Capture the cell that displays the provided text and extract its [x, y] central coordinate. 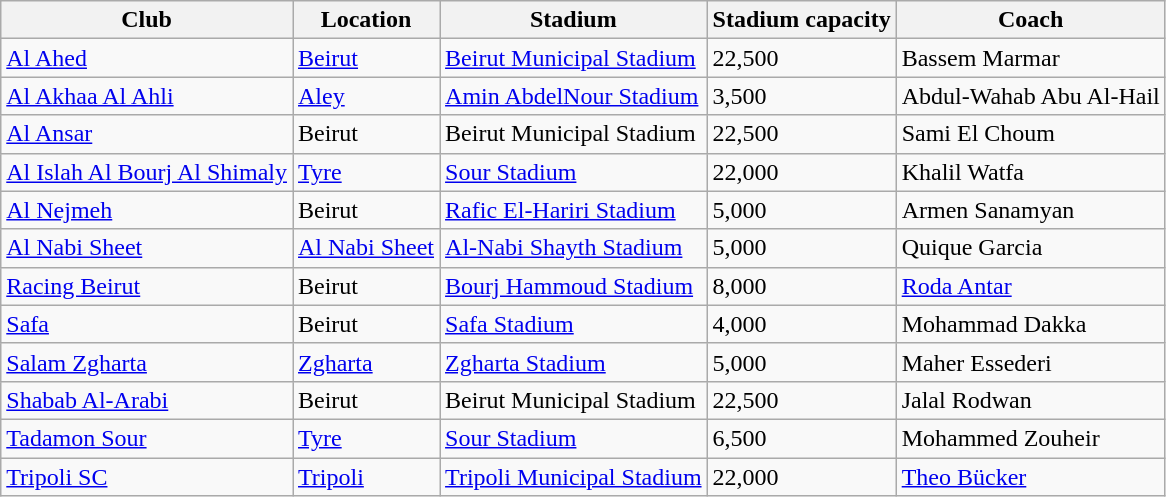
Salam Zgharta [147, 362]
Club [147, 20]
Zgharta Stadium [574, 362]
Tripoli SC [147, 477]
Al-Nabi Shayth Stadium [574, 248]
Shabab Al-Arabi [147, 400]
Safa Stadium [574, 324]
3,500 [802, 96]
Theo Bücker [1030, 477]
Al Nejmeh [147, 210]
Location [366, 20]
Roda Antar [1030, 286]
Mohammad Dakka [1030, 324]
Sami El Choum [1030, 134]
Bassem Marmar [1030, 58]
Abdul-Wahab Abu Al-Hail [1030, 96]
Stadium capacity [802, 20]
4,000 [802, 324]
Tripoli Municipal Stadium [574, 477]
Al Ansar [147, 134]
Maher Essederi [1030, 362]
Al Islah Al Bourj Al Shimaly [147, 172]
Stadium [574, 20]
Armen Sanamyan [1030, 210]
Rafic El-Hariri Stadium [574, 210]
Al Akhaa Al Ahli [147, 96]
Al Ahed [147, 58]
Coach [1030, 20]
Tripoli [366, 477]
Jalal Rodwan [1030, 400]
Safa [147, 324]
Khalil Watfa [1030, 172]
6,500 [802, 438]
Amin AbdelNour Stadium [574, 96]
Aley [366, 96]
Bourj Hammoud Stadium [574, 286]
Quique Garcia [1030, 248]
8,000 [802, 286]
Zgharta [366, 362]
Mohammed Zouheir [1030, 438]
Racing Beirut [147, 286]
Tadamon Sour [147, 438]
